Extract the [X, Y] coordinate from the center of the cell holding the provided text.  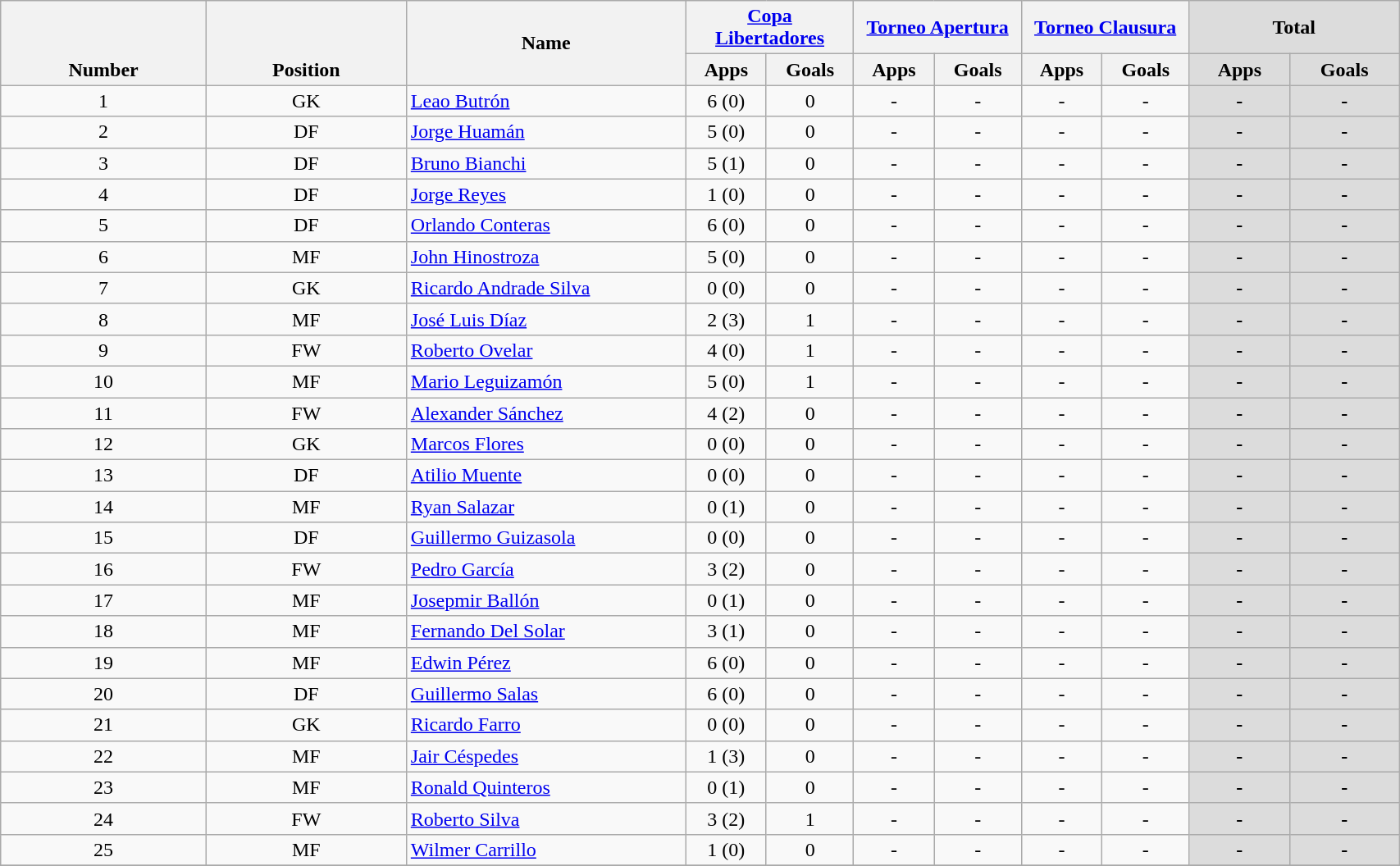
4 [103, 194]
5 [103, 226]
Torneo Clausura [1106, 28]
25 [103, 850]
19 [103, 663]
14 [103, 507]
Josepmir Ballón [546, 600]
Roberto Ovelar [546, 350]
4 (0) [726, 350]
6 [103, 257]
Leao Butrón [546, 101]
Pedro García [546, 569]
18 [103, 631]
Wilmer Carrillo [546, 850]
15 [103, 538]
Guillermo Salas [546, 694]
Torneo Apertura [938, 28]
3 (1) [726, 631]
Edwin Pérez [546, 663]
3 [103, 163]
Alexander Sánchez [546, 412]
4 (2) [726, 412]
Ricardo Farro [546, 725]
Ronald Quinteros [546, 787]
11 [103, 412]
Jair Céspedes [546, 756]
Jorge Huamán [546, 132]
Position [306, 43]
Name [546, 43]
24 [103, 818]
20 [103, 694]
Jorge Reyes [546, 194]
Ricardo Andrade Silva [546, 288]
1 (3) [726, 756]
8 [103, 319]
2 (3) [726, 319]
Marcos Flores [546, 444]
José Luis Díaz [546, 319]
5 (1) [726, 163]
16 [103, 569]
Copa Libertadores [769, 28]
23 [103, 787]
22 [103, 756]
21 [103, 725]
Mario Leguizamón [546, 381]
Number [103, 43]
Atilio Muente [546, 476]
Total [1294, 28]
Roberto Silva [546, 818]
John Hinostroza [546, 257]
Ryan Salazar [546, 507]
Orlando Conteras [546, 226]
Fernando Del Solar [546, 631]
17 [103, 600]
9 [103, 350]
2 [103, 132]
Bruno Bianchi [546, 163]
13 [103, 476]
10 [103, 381]
Guillermo Guizasola [546, 538]
7 [103, 288]
12 [103, 444]
